Search for the cell housing the specified text and yield its (x, y) center coordinate. 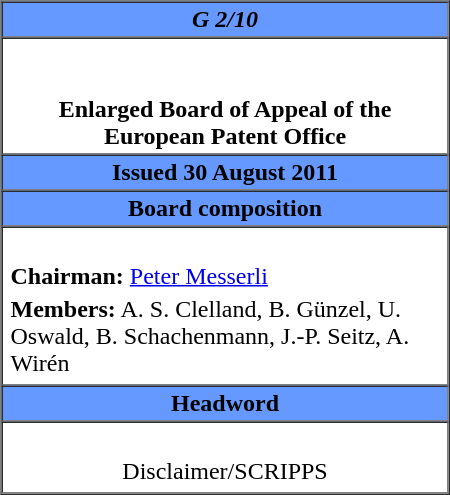
Headword (226, 404)
G 2/10 (226, 20)
Enlarged Board of Appeal of the European Patent Office (226, 96)
Board composition (226, 208)
Issued 30 August 2011 (226, 172)
Members: A. S. Clelland, B. Günzel, U. Oswald, B. Schachenmann, J.-P. Seitz, A. Wirén (225, 336)
Chairman: Peter Messerli (225, 276)
Chairman: Peter Messerli Members: A. S. Clelland, B. Günzel, U. Oswald, B. Schachenmann, J.-P. Seitz, A. Wirén (226, 306)
